From the cell containing the given text, extract its center point as [x, y] coordinate. 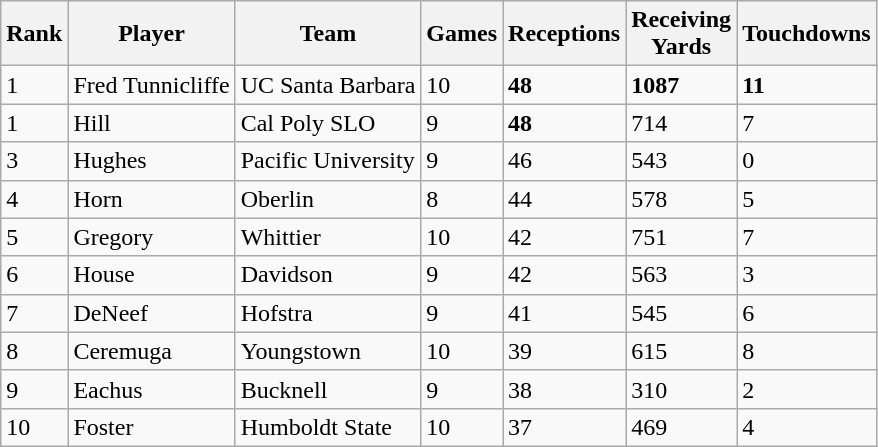
Eachus [152, 389]
Oberlin [328, 199]
Bucknell [328, 389]
Gregory [152, 237]
Foster [152, 427]
578 [682, 199]
39 [564, 351]
310 [682, 389]
41 [564, 313]
Touchdowns [807, 34]
563 [682, 275]
615 [682, 351]
Hofstra [328, 313]
44 [564, 199]
Whittier [328, 237]
Youngstown [328, 351]
Player [152, 34]
Hill [152, 123]
House [152, 275]
38 [564, 389]
Pacific University [328, 161]
46 [564, 161]
Hughes [152, 161]
Team [328, 34]
Davidson [328, 275]
ReceivingYards [682, 34]
11 [807, 85]
DeNeef [152, 313]
UC Santa Barbara [328, 85]
751 [682, 237]
0 [807, 161]
469 [682, 427]
543 [682, 161]
Humboldt State [328, 427]
Ceremuga [152, 351]
545 [682, 313]
37 [564, 427]
Rank [34, 34]
Fred Tunnicliffe [152, 85]
2 [807, 389]
Games [462, 34]
1087 [682, 85]
Receptions [564, 34]
Cal Poly SLO [328, 123]
Horn [152, 199]
714 [682, 123]
